Pinpoint the cell where the given text exists, returning its [x, y] midpoint coordinate. 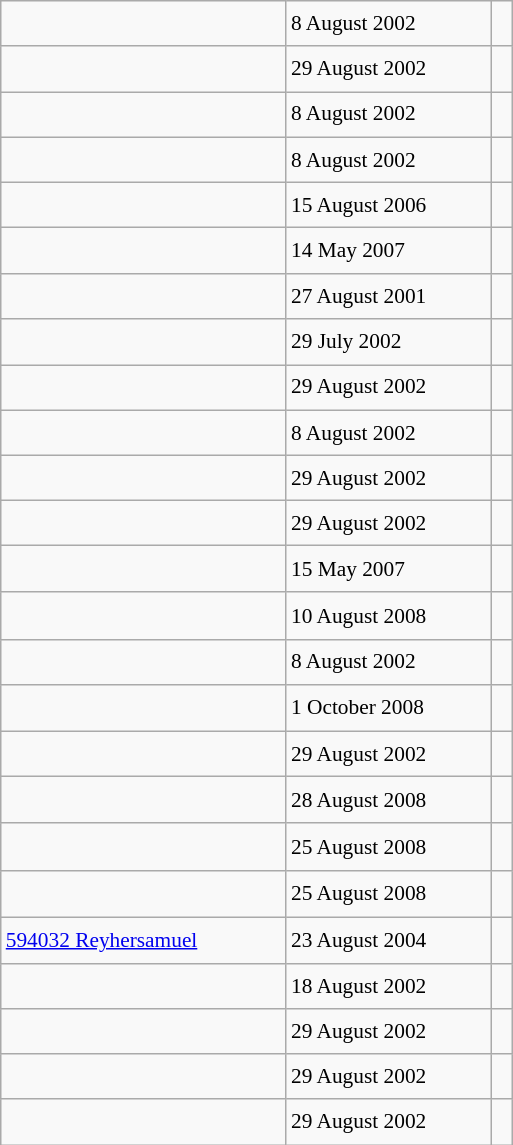
10 August 2008 [389, 616]
29 July 2002 [389, 342]
28 August 2008 [389, 800]
15 August 2006 [389, 204]
1 October 2008 [389, 708]
15 May 2007 [389, 570]
27 August 2001 [389, 296]
23 August 2004 [389, 940]
14 May 2007 [389, 250]
18 August 2002 [389, 986]
594032 Reyhersamuel [144, 940]
